Detect which cell encompasses the target text, then output its (X, Y) center coordinate. 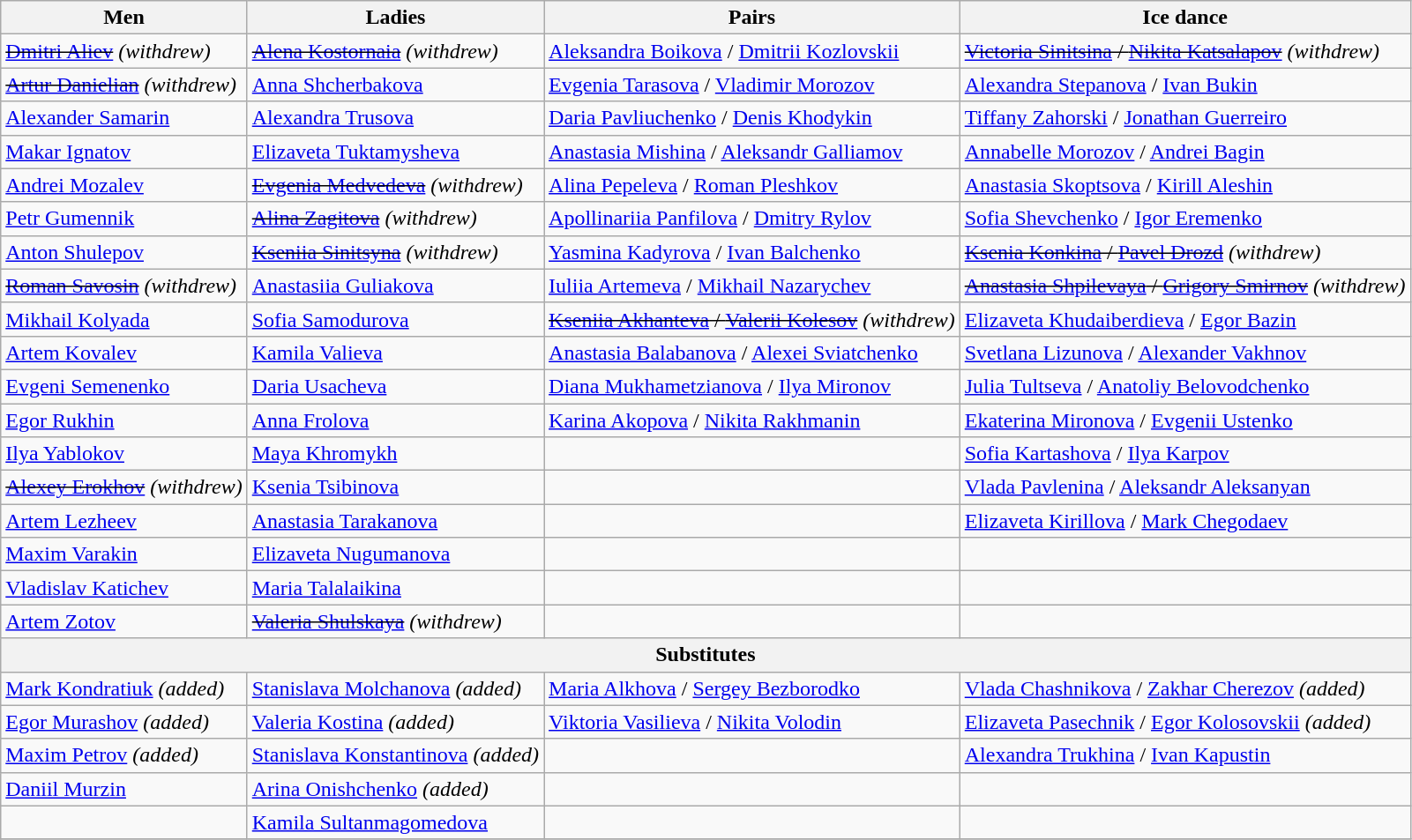
Apollinariia Panfilova / Dmitry Rylov (752, 219)
Alena Kostornaia (withdrew) (395, 51)
Kamila Sultanmagomedova (395, 822)
Vladislav Katichev (123, 588)
Artem Zotov (123, 621)
Anastasia Tarakanova (395, 521)
Anastasia Mishina / Aleksandr Galliamov (752, 152)
Men (123, 18)
Maria Talalaikina (395, 588)
Anna Frolova (395, 420)
Egor Murashov (added) (123, 722)
Andrei Mozalev (123, 185)
Valeria Kostina (added) (395, 722)
Ice dance (1185, 18)
Mark Kondratiuk (added) (123, 688)
Alexey Erokhov (withdrew) (123, 487)
Maya Khromykh (395, 454)
Evgeni Semenenko (123, 386)
Valeria Shulskaya (withdrew) (395, 621)
Alexandra Stepanova / Ivan Bukin (1185, 85)
Vlada Pavlenina / Aleksandr Aleksanyan (1185, 487)
Stanislava Konstantinova (added) (395, 755)
Artur Danielian (withdrew) (123, 85)
Alexandra Trukhina / Ivan Kapustin (1185, 755)
Anastasiia Guliakova (395, 286)
Anastasia Skoptsova / Kirill Aleshin (1185, 185)
Victoria Sinitsina / Nikita Katsalapov (withdrew) (1185, 51)
Daniil Murzin (123, 789)
Alexander Samarin (123, 118)
Elizaveta Pasechnik / Egor Kolosovskii (added) (1185, 722)
Aleksandra Boikova / Dmitrii Kozlovskii (752, 51)
Alexandra Trusova (395, 118)
Maxim Varakin (123, 554)
Sofia Kartashova / Ilya Karpov (1185, 454)
Anna Shcherbakova (395, 85)
Anastasia Shpilevaya / Grigory Smirnov (withdrew) (1185, 286)
Ladies (395, 18)
Julia Tultseva / Anatoliy Belovodchenko (1185, 386)
Petr Gumennik (123, 219)
Pairs (752, 18)
Ksenia Tsibinova (395, 487)
Annabelle Morozov / Andrei Bagin (1185, 152)
Ilya Yablokov (123, 454)
Sofia Shevchenko / Igor Eremenko (1185, 219)
Maria Alkhova / Sergey Bezborodko (752, 688)
Artem Kovalev (123, 353)
Anton Shulepov (123, 252)
Tiffany Zahorski / Jonathan Guerreiro (1185, 118)
Makar Ignatov (123, 152)
Arina Onishchenko (added) (395, 789)
Egor Rukhin (123, 420)
Karina Akopova / Nikita Rakhmanin (752, 420)
Elizaveta Nugumanova (395, 554)
Anastasia Balabanova / Alexei Sviatchenko (752, 353)
Iuliia Artemeva / Mikhail Nazarychev (752, 286)
Alina Pepeleva / Roman Pleshkov (752, 185)
Kseniia Sinitsyna (withdrew) (395, 252)
Evgenia Tarasova / Vladimir Morozov (752, 85)
Dmitri Aliev (withdrew) (123, 51)
Viktoria Vasilieva / Nikita Volodin (752, 722)
Daria Usacheva (395, 386)
Elizaveta Tuktamysheva (395, 152)
Alina Zagitova (withdrew) (395, 219)
Svetlana Lizunova / Alexander Vakhnov (1185, 353)
Substitutes (706, 655)
Artem Lezheev (123, 521)
Daria Pavliuchenko / Denis Khodykin (752, 118)
Roman Savosin (withdrew) (123, 286)
Yasmina Kadyrova / Ivan Balchenko (752, 252)
Elizaveta Kirillova / Mark Chegodaev (1185, 521)
Maxim Petrov (added) (123, 755)
Kamila Valieva (395, 353)
Diana Mukhametzianova / Ilya Mironov (752, 386)
Elizaveta Khudaiberdieva / Egor Bazin (1185, 319)
Kseniia Akhanteva / Valerii Kolesov (withdrew) (752, 319)
Evgenia Medvedeva (withdrew) (395, 185)
Vlada Chashnikova / Zakhar Cherezov (added) (1185, 688)
Stanislava Molchanova (added) (395, 688)
Ksenia Konkina / Pavel Drozd (withdrew) (1185, 252)
Sofia Samodurova (395, 319)
Ekaterina Mironova / Evgenii Ustenko (1185, 420)
Mikhail Kolyada (123, 319)
